Return the (X, Y) coordinate for the center point of the cell that contains the specified text.  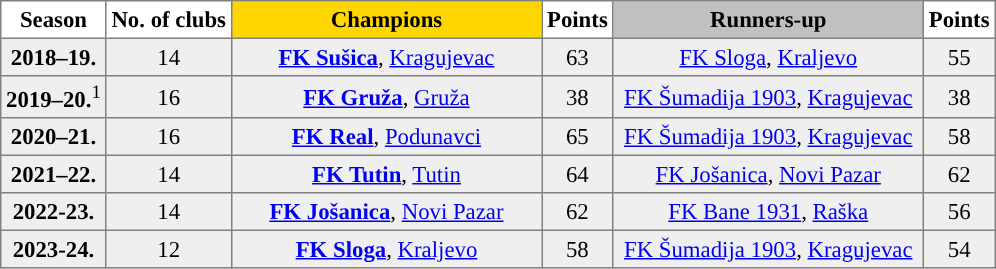
54 (960, 249)
2018–19. (54, 57)
56 (960, 212)
FK Real, Podunavci (386, 137)
Champions (386, 20)
2020–21. (54, 137)
12 (168, 249)
Runners-up (768, 20)
Season (54, 20)
55 (960, 57)
FK Tutin, Tutin (386, 174)
FK Gruža, Gruža (386, 97)
65 (578, 137)
2023-24. (54, 249)
FK Bane 1931, Raška (768, 212)
FK Sušica, Kragujevac (386, 57)
64 (578, 174)
No. of clubs (168, 20)
63 (578, 57)
2022-23. (54, 212)
2019–20.1 (54, 97)
2021–22. (54, 174)
